Locate the cell with the specified text and output its [X, Y] center coordinate. 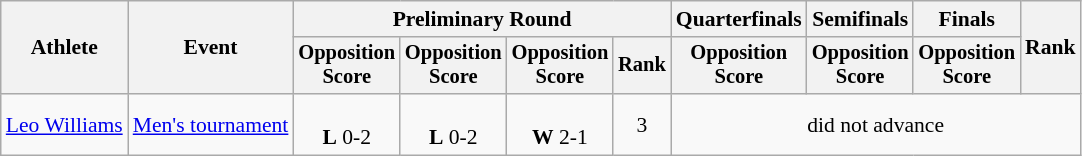
Athlete [64, 48]
Semifinals [860, 19]
did not advance [876, 124]
Men's tournament [211, 124]
Event [211, 48]
3 [642, 124]
Preliminary Round [482, 19]
W 2-1 [560, 124]
Quarterfinals [739, 19]
Finals [966, 19]
Leo Williams [64, 124]
